Scan for the cell matching the given text and deliver its [X, Y] coordinate at center. 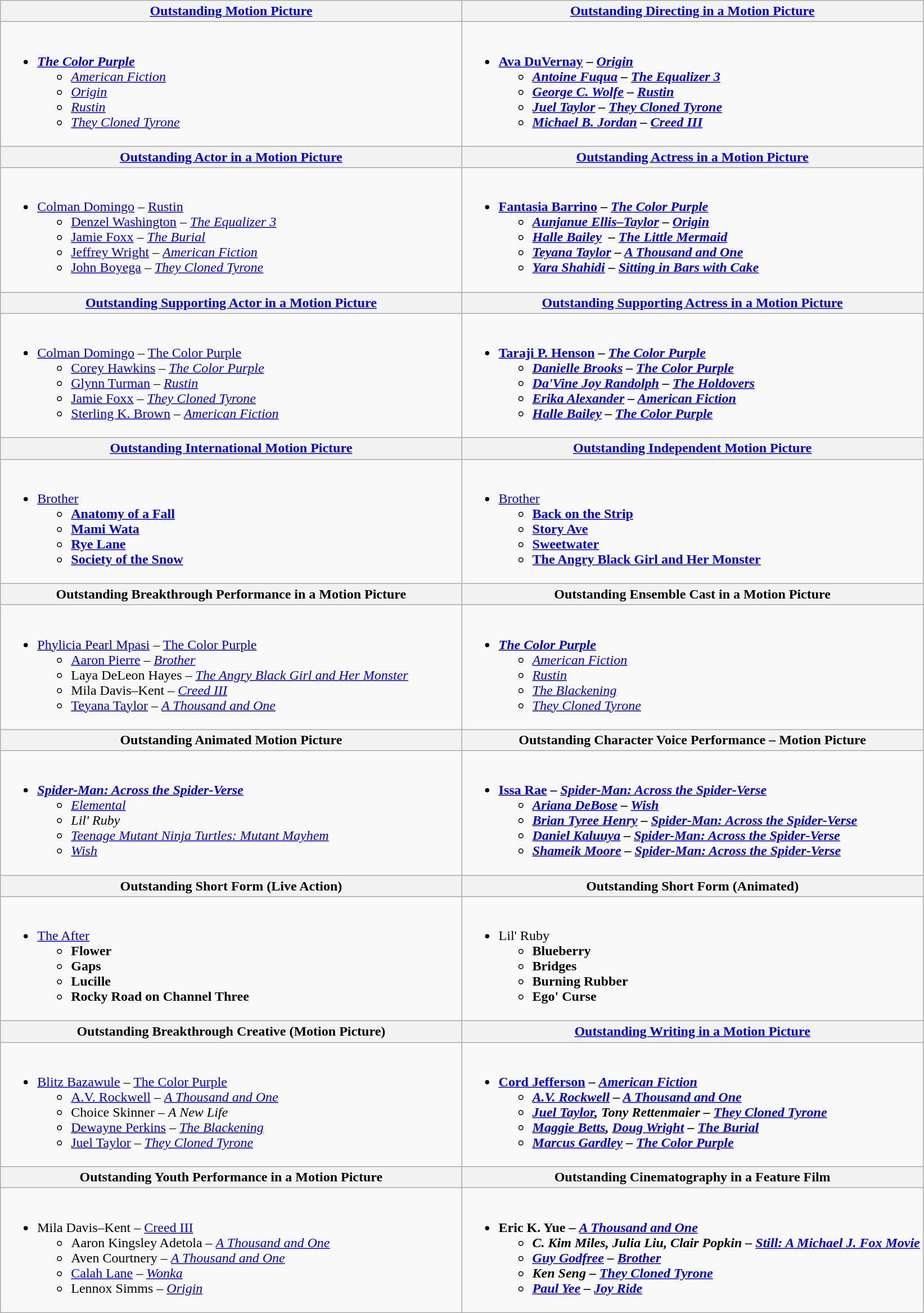
Outstanding Short Form (Live Action) [231, 886]
Outstanding Independent Motion Picture [692, 448]
Outstanding Cinematography in a Feature Film [692, 1177]
Spider-Man: Across the Spider-VerseElementalLil' RubyTeenage Mutant Ninja Turtles: Mutant MayhemWish [231, 812]
The Color PurpleAmerican FictionOriginRustinThey Cloned Tyrone [231, 84]
Outstanding Breakthrough Performance in a Motion Picture [231, 594]
Outstanding Youth Performance in a Motion Picture [231, 1177]
Outstanding Motion Picture [231, 11]
Outstanding Breakthrough Creative (Motion Picture) [231, 1032]
Lil' RubyBlueberryBridgesBurning RubberEgo' Curse [692, 959]
Outstanding Writing in a Motion Picture [692, 1032]
Outstanding Character Voice Performance – Motion Picture [692, 740]
BrotherBack on the StripStory AveSweetwaterThe Angry Black Girl and Her Monster [692, 521]
Colman Domingo – RustinDenzel Washington – The Equalizer 3Jamie Foxx – The BurialJeffrey Wright – American FictionJohn Boyega – They Cloned Tyrone [231, 230]
Outstanding Ensemble Cast in a Motion Picture [692, 594]
Mila Davis–Kent – Creed IIIAaron Kingsley Adetola – A Thousand and OneAven Courtnery – A Thousand and OneCalah Lane – WonkaLennox Simms – Origin [231, 1250]
Outstanding Supporting Actor in a Motion Picture [231, 303]
Outstanding Animated Motion Picture [231, 740]
The Color PurpleAmerican FictionRustinThe BlackeningThey Cloned Tyrone [692, 667]
BrotherAnatomy of a FallMami WataRye LaneSociety of the Snow [231, 521]
Outstanding Actress in a Motion Picture [692, 157]
Outstanding Short Form (Animated) [692, 886]
The AfterFlowerGapsLucilleRocky Road on Channel Three [231, 959]
Outstanding Actor in a Motion Picture [231, 157]
Ava DuVernay – OriginAntoine Fuqua – The Equalizer 3George C. Wolfe – RustinJuel Taylor – They Cloned TyroneMichael B. Jordan – Creed III [692, 84]
Outstanding Directing in a Motion Picture [692, 11]
Outstanding Supporting Actress in a Motion Picture [692, 303]
Outstanding International Motion Picture [231, 448]
